Locate the cell with the specified text and output its (x, y) center coordinate. 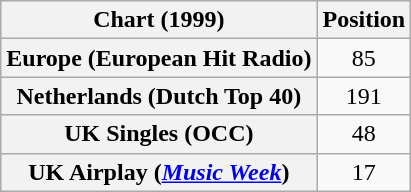
Europe (European Hit Radio) (159, 58)
17 (364, 172)
191 (364, 96)
UK Airplay (Music Week) (159, 172)
Position (364, 20)
85 (364, 58)
48 (364, 134)
Chart (1999) (159, 20)
Netherlands (Dutch Top 40) (159, 96)
UK Singles (OCC) (159, 134)
